Output the [x, y] coordinate of the center of the cell containing the given text.  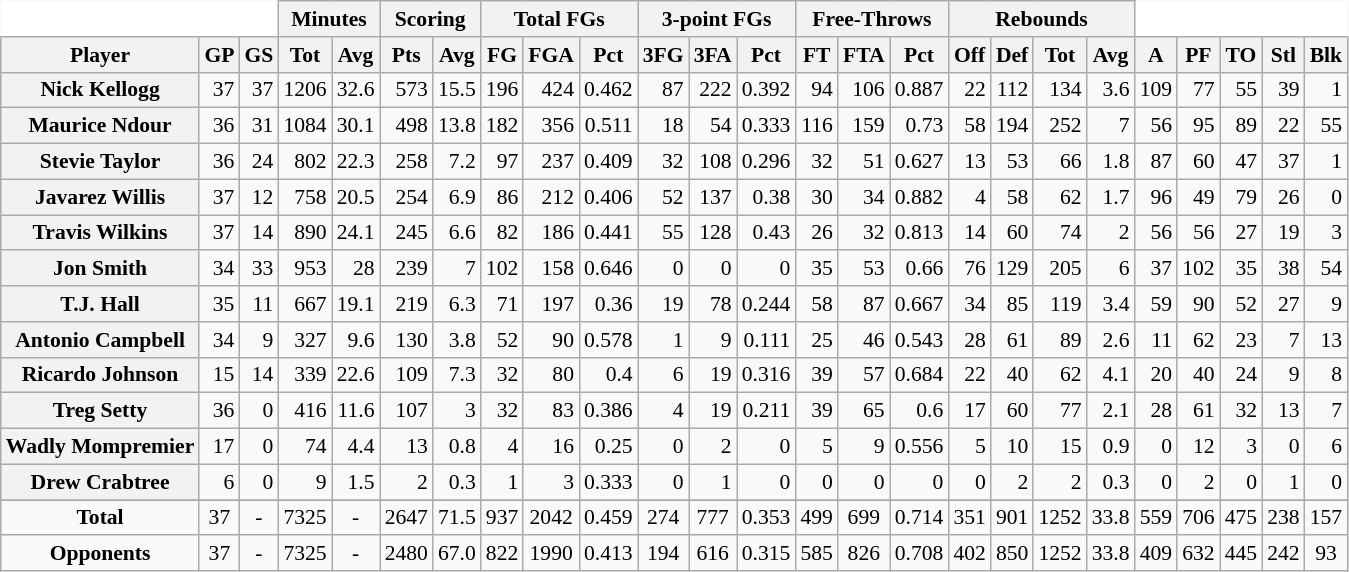
3.4 [1111, 304]
0.36 [608, 304]
FGA [551, 55]
498 [406, 126]
0.459 [608, 518]
0.882 [920, 197]
616 [713, 554]
106 [864, 90]
219 [406, 304]
182 [502, 126]
2480 [406, 554]
130 [406, 340]
0.684 [920, 375]
0.392 [766, 90]
Jon Smith [100, 269]
758 [304, 197]
8 [1326, 375]
Pts [406, 55]
66 [1060, 162]
Def [1012, 55]
33 [258, 269]
0.627 [920, 162]
0.543 [920, 340]
777 [713, 518]
1084 [304, 126]
30 [816, 197]
4.4 [356, 447]
86 [502, 197]
573 [406, 90]
822 [502, 554]
38 [1284, 269]
237 [551, 162]
0.386 [608, 411]
3.6 [1111, 90]
0.353 [766, 518]
128 [713, 233]
65 [864, 411]
238 [1284, 518]
129 [1012, 269]
7.3 [457, 375]
239 [406, 269]
197 [551, 304]
258 [406, 162]
245 [406, 233]
GP [219, 55]
Rebounds [1041, 19]
Minutes [328, 19]
137 [713, 197]
46 [864, 340]
TO [1242, 55]
Blk [1326, 55]
402 [970, 554]
10 [1012, 447]
4.1 [1111, 375]
51 [864, 162]
19.1 [356, 304]
0.406 [608, 197]
252 [1060, 126]
47 [1242, 162]
Javarez Willis [100, 197]
0.413 [608, 554]
24.1 [356, 233]
0.4 [608, 375]
0.111 [766, 340]
134 [1060, 90]
0.25 [608, 447]
15.5 [457, 90]
Total [100, 518]
GS [258, 55]
0.511 [608, 126]
1.8 [1111, 162]
937 [502, 518]
Antonio Campbell [100, 340]
107 [406, 411]
Stl [1284, 55]
699 [864, 518]
499 [816, 518]
Maurice Ndour [100, 126]
9.6 [356, 340]
3-point FGs [717, 19]
274 [664, 518]
0.211 [766, 411]
32.6 [356, 90]
826 [864, 554]
119 [1060, 304]
339 [304, 375]
78 [713, 304]
FT [816, 55]
0.43 [766, 233]
2647 [406, 518]
6.3 [457, 304]
20.5 [356, 197]
23 [1242, 340]
0.73 [920, 126]
Stevie Taylor [100, 162]
FG [502, 55]
93 [1326, 554]
85 [1012, 304]
25 [816, 340]
351 [970, 518]
112 [1012, 90]
409 [1156, 554]
96 [1156, 197]
1.5 [356, 482]
6.9 [457, 197]
FTA [864, 55]
222 [713, 90]
0.315 [766, 554]
445 [1242, 554]
3FA [713, 55]
196 [502, 90]
2042 [551, 518]
0.667 [920, 304]
157 [1326, 518]
Scoring [430, 19]
667 [304, 304]
Treg Setty [100, 411]
108 [713, 162]
242 [1284, 554]
71.5 [457, 518]
Wadly Mompremier [100, 447]
83 [551, 411]
3.8 [457, 340]
Travis Wilkins [100, 233]
1206 [304, 90]
49 [1198, 197]
67.0 [457, 554]
0.409 [608, 162]
11.6 [356, 411]
Opponents [100, 554]
22.3 [356, 162]
76 [970, 269]
559 [1156, 518]
97 [502, 162]
59 [1156, 304]
95 [1198, 126]
0.316 [766, 375]
953 [304, 269]
1990 [551, 554]
0.38 [766, 197]
802 [304, 162]
0.708 [920, 554]
1.7 [1111, 197]
Player [100, 55]
0.578 [608, 340]
0.556 [920, 447]
186 [551, 233]
890 [304, 233]
79 [1242, 197]
80 [551, 375]
205 [1060, 269]
327 [304, 340]
94 [816, 90]
901 [1012, 518]
16 [551, 447]
632 [1198, 554]
850 [1012, 554]
T.J. Hall [100, 304]
Drew Crabtree [100, 482]
57 [864, 375]
0.646 [608, 269]
A [1156, 55]
416 [304, 411]
0.714 [920, 518]
3FG [664, 55]
0.8 [457, 447]
0.813 [920, 233]
22.6 [356, 375]
30.1 [356, 126]
0.66 [920, 269]
0.244 [766, 304]
82 [502, 233]
212 [551, 197]
254 [406, 197]
Total FGs [560, 19]
20 [1156, 375]
356 [551, 126]
71 [502, 304]
706 [1198, 518]
0.296 [766, 162]
0.9 [1111, 447]
159 [864, 126]
2.1 [1111, 411]
475 [1242, 518]
6.6 [457, 233]
7.2 [457, 162]
0.441 [608, 233]
Free-Throws [872, 19]
0.887 [920, 90]
Ricardo Johnson [100, 375]
0.6 [920, 411]
158 [551, 269]
585 [816, 554]
PF [1198, 55]
2.6 [1111, 340]
31 [258, 126]
Off [970, 55]
13.8 [457, 126]
0.462 [608, 90]
116 [816, 126]
Nick Kellogg [100, 90]
18 [664, 126]
424 [551, 90]
